From the cell containing the given text, extract its center point as [x, y] coordinate. 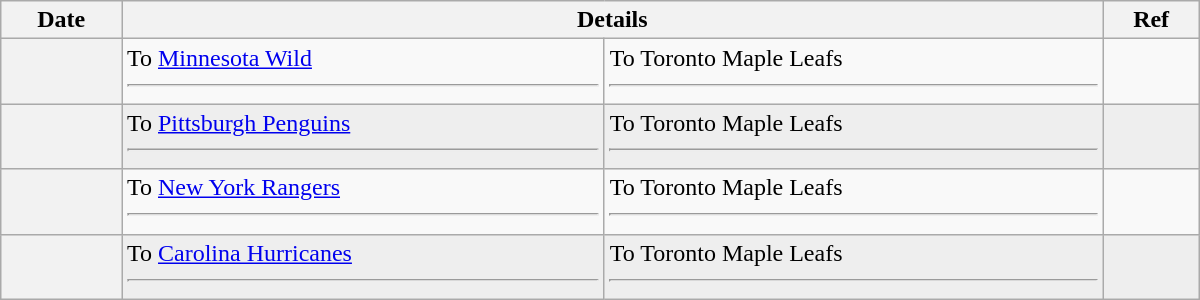
To Minnesota Wild [364, 72]
To New York Rangers [364, 202]
Details [612, 20]
Ref [1151, 20]
Date [62, 20]
To Carolina Hurricanes [364, 266]
To Pittsburgh Penguins [364, 136]
